Extract the [X, Y] coordinate from the center of the cell holding the provided text.  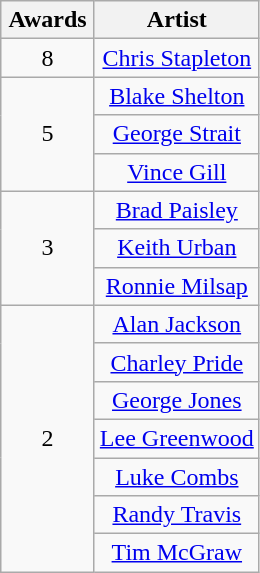
George Strait [176, 134]
Ronnie Milsap [176, 286]
2 [48, 438]
Randy Travis [176, 515]
8 [48, 58]
Brad Paisley [176, 210]
Artist [176, 20]
3 [48, 248]
5 [48, 134]
Luke Combs [176, 477]
Vince Gill [176, 172]
Chris Stapleton [176, 58]
Awards [48, 20]
Charley Pride [176, 362]
George Jones [176, 400]
Lee Greenwood [176, 438]
Blake Shelton [176, 96]
Keith Urban [176, 248]
Alan Jackson [176, 324]
Tim McGraw [176, 553]
